Capture the cell that displays the provided text and extract its [x, y] central coordinate. 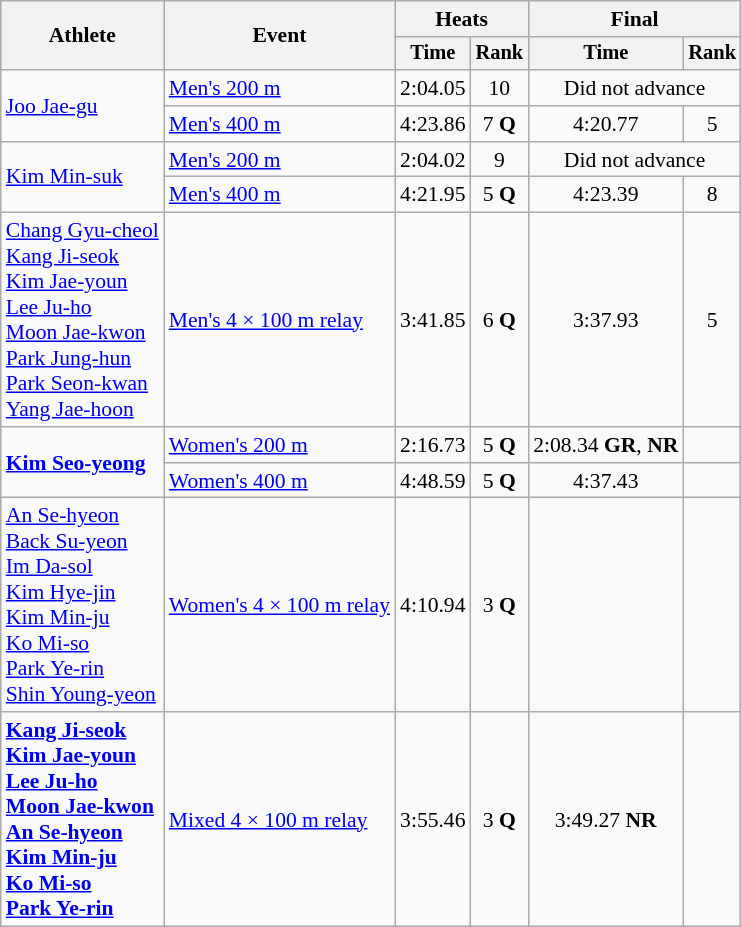
3:41.85 [432, 320]
Women's 400 m [280, 481]
4:23.86 [432, 124]
2:04.05 [432, 88]
3:37.93 [606, 320]
Chang Gyu-cheolKang Ji-seokKim Jae-younLee Ju-hoMoon Jae-kwonPark Jung-hunPark Seon-kwanYang Jae-hoon [82, 320]
Women's 200 m [280, 445]
2:08.34 GR, NR [606, 445]
8 [712, 195]
4:20.77 [606, 124]
2:16.73 [432, 445]
4:23.39 [606, 195]
9 [500, 160]
7 Q [500, 124]
Kim Seo-yeong [82, 462]
Kang Ji-seokKim Jae-younLee Ju-hoMoon Jae-kwonAn Se-hyeonKim Min-juKo Mi-soPark Ye-rin [82, 819]
3:55.46 [432, 819]
3:49.27 NR [606, 819]
6 Q [500, 320]
Event [280, 36]
Men's 4 × 100 m relay [280, 320]
Joo Jae-gu [82, 106]
Athlete [82, 36]
Mixed 4 × 100 m relay [280, 819]
Final [634, 19]
Women's 4 × 100 m relay [280, 605]
2:04.02 [432, 160]
10 [500, 88]
Kim Min-suk [82, 178]
4:37.43 [606, 481]
4:21.95 [432, 195]
4:48.59 [432, 481]
Heats [462, 19]
An Se-hyeonBack Su-yeonIm Da-solKim Hye-jinKim Min-juKo Mi-soPark Ye-rinShin Young-yeon [82, 605]
4:10.94 [432, 605]
